Output the [X, Y] coordinate of the center of the cell containing the given text.  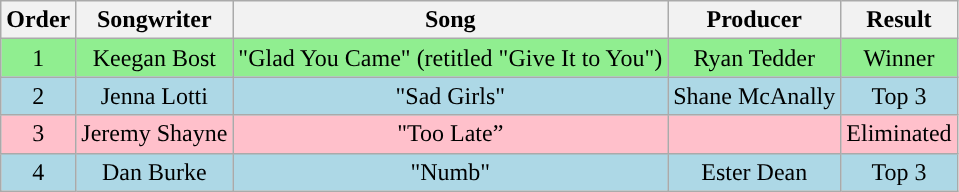
3 [38, 134]
Ester Dean [754, 172]
Dan Burke [154, 172]
"Too Late” [450, 134]
2 [38, 96]
Jeremy Shayne [154, 134]
Songwriter [154, 20]
1 [38, 58]
"Glad You Came" (retitled "Give It to You") [450, 58]
Producer [754, 20]
Result [899, 20]
"Sad Girls" [450, 96]
"Numb" [450, 172]
Keegan Bost [154, 58]
Song [450, 20]
Eliminated [899, 134]
Order [38, 20]
Winner [899, 58]
Shane McAnally [754, 96]
Ryan Tedder [754, 58]
4 [38, 172]
Jenna Lotti [154, 96]
